Pinpoint the cell where the given text exists, returning its (x, y) midpoint coordinate. 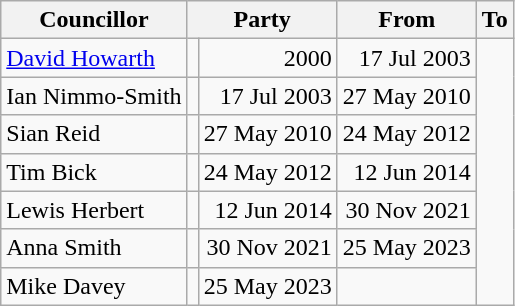
To (494, 20)
Mike Davey (94, 286)
Party (262, 20)
David Howarth (94, 58)
Lewis Herbert (94, 210)
Tim Bick (94, 172)
Anna Smith (94, 248)
Ian Nimmo-Smith (94, 96)
Councillor (94, 20)
Sian Reid (94, 134)
From (406, 20)
2000 (268, 58)
